Pinpoint the cell where the given text exists, returning its [x, y] midpoint coordinate. 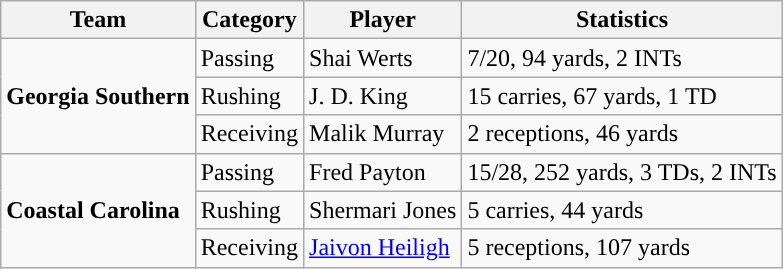
5 receptions, 107 yards [622, 248]
15 carries, 67 yards, 1 TD [622, 96]
Jaivon Heiligh [383, 248]
7/20, 94 yards, 2 INTs [622, 58]
2 receptions, 46 yards [622, 134]
Shai Werts [383, 58]
Fred Payton [383, 172]
Shermari Jones [383, 210]
15/28, 252 yards, 3 TDs, 2 INTs [622, 172]
Team [98, 20]
5 carries, 44 yards [622, 210]
Statistics [622, 20]
Coastal Carolina [98, 210]
J. D. King [383, 96]
Malik Murray [383, 134]
Georgia Southern [98, 96]
Player [383, 20]
Category [249, 20]
